Extract the (x, y) coordinate from the center of the cell holding the provided text.  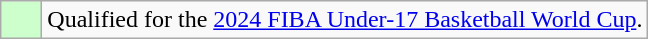
Qualified for the 2024 FIBA Under-17 Basketball World Cup. (345, 20)
